Identify which cell holds the provided text, then report its (X, Y) central coordinate. 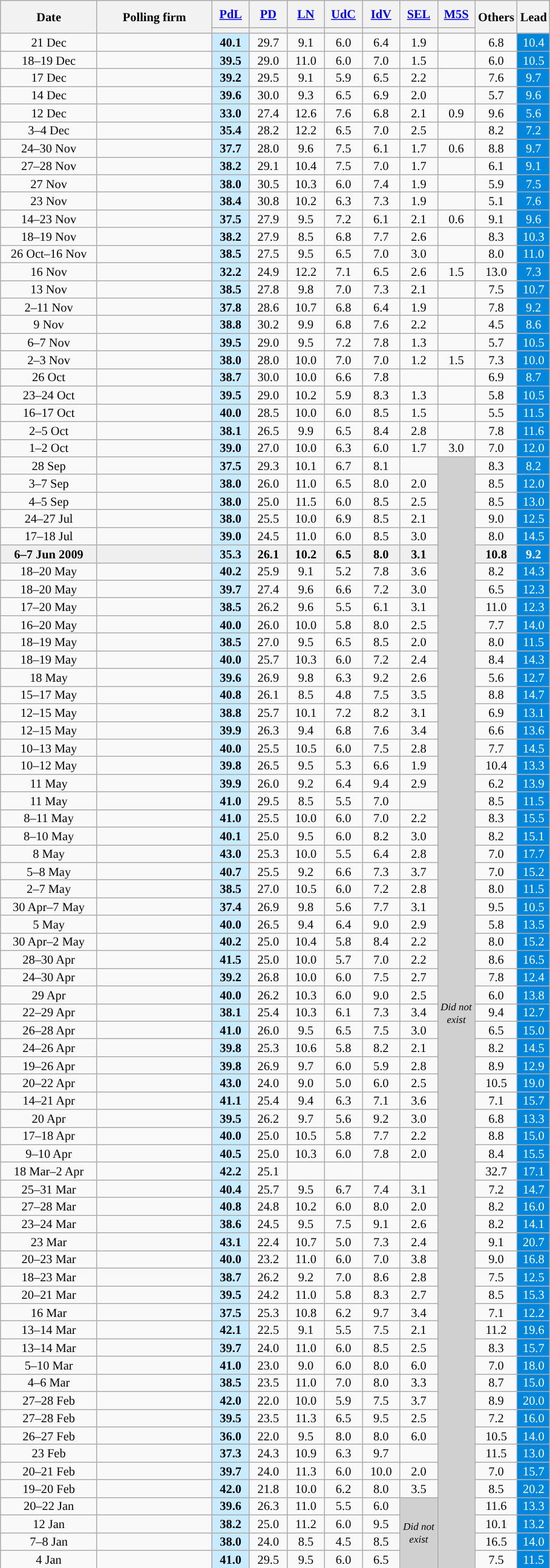
2–11 Nov (49, 306)
18 May (49, 678)
2–7 May (49, 888)
19.0 (534, 1083)
30.8 (268, 201)
37.3 (231, 1453)
26–27 Feb (49, 1435)
8–10 May (49, 836)
13.9 (534, 783)
19–20 Feb (49, 1488)
27.8 (268, 289)
4.8 (344, 694)
24–26 Apr (49, 1048)
10.9 (306, 1453)
26–28 Apr (49, 1030)
37.8 (231, 306)
38.4 (231, 201)
18–19 Dec (49, 59)
24–30 Nov (49, 148)
12 Dec (49, 113)
12 Jan (49, 1523)
22.5 (268, 1330)
17.1 (534, 1171)
14 Dec (49, 94)
20 Apr (49, 1118)
41.5 (231, 959)
20.2 (534, 1488)
43.1 (231, 1241)
30 Apr–7 May (49, 906)
3–4 Dec (49, 131)
36.0 (231, 1435)
24.8 (268, 1206)
10.6 (306, 1048)
27.5 (268, 254)
26 Oct (49, 377)
17 Dec (49, 77)
25.1 (268, 1171)
3.3 (419, 1383)
30.5 (268, 183)
17.7 (534, 853)
15.1 (534, 836)
2–3 Nov (49, 359)
22–29 Apr (49, 1013)
19–26 Apr (49, 1065)
42.1 (231, 1330)
29.7 (268, 42)
Polling firm (154, 17)
1–2 Oct (49, 448)
30 Apr–2 May (49, 941)
37.4 (231, 906)
5 May (49, 924)
16 Mar (49, 1312)
8.1 (381, 466)
14.1 (534, 1223)
13.2 (534, 1523)
10–13 May (49, 748)
23 Feb (49, 1453)
37.7 (231, 148)
23 Nov (49, 201)
16–17 Oct (49, 413)
Others (496, 17)
24.9 (268, 271)
9.3 (306, 94)
41.1 (231, 1100)
13.5 (534, 924)
35.3 (231, 554)
PdL (231, 13)
IdV (381, 13)
22.4 (268, 1241)
0.9 (456, 113)
5.3 (344, 765)
23–24 Oct (49, 394)
14–23 Nov (49, 219)
21 Dec (49, 42)
27 Nov (49, 183)
29 Apr (49, 995)
24.2 (268, 1295)
4–5 Sep (49, 501)
28.6 (268, 306)
28 Sep (49, 466)
5–10 Mar (49, 1365)
PD (268, 13)
20–22 Jan (49, 1506)
21.8 (268, 1488)
18–19 Nov (49, 236)
4 Jan (49, 1558)
28.5 (268, 413)
40.7 (231, 871)
18.0 (534, 1365)
16.8 (534, 1259)
23–24 Mar (49, 1223)
15–17 May (49, 694)
1.2 (419, 359)
3.8 (419, 1259)
24–30 Apr (49, 976)
3–7 Sep (49, 483)
20–22 Apr (49, 1083)
17–18 Apr (49, 1136)
26.8 (268, 976)
10–12 May (49, 765)
25.9 (268, 571)
9 Nov (49, 324)
LN (306, 13)
26 Oct–16 Nov (49, 254)
5–8 May (49, 871)
25–31 Mar (49, 1188)
20.0 (534, 1400)
5.1 (496, 201)
16–20 May (49, 624)
17–18 Jul (49, 536)
M5S (456, 13)
24.3 (268, 1453)
23.2 (268, 1259)
7–8 Jan (49, 1541)
14–21 Apr (49, 1100)
4–6 Mar (49, 1383)
42.2 (231, 1171)
19.6 (534, 1330)
Lead (534, 17)
38.6 (231, 1223)
6–7 Jun 2009 (49, 554)
29.3 (268, 466)
32.2 (231, 271)
12.4 (534, 976)
20.7 (534, 1241)
40.5 (231, 1153)
33.0 (231, 113)
40.4 (231, 1188)
6–7 Nov (49, 342)
12.9 (534, 1065)
32.7 (496, 1171)
5.2 (344, 571)
24–27 Jul (49, 518)
8–11 May (49, 818)
20–21 Feb (49, 1471)
15.3 (534, 1295)
12.6 (306, 113)
8 May (49, 853)
35.4 (231, 131)
13.8 (534, 995)
16 Nov (49, 271)
17–20 May (49, 606)
20–21 Mar (49, 1295)
13.6 (534, 730)
UdC (344, 13)
SEL (419, 13)
18–23 Mar (49, 1276)
13 Nov (49, 289)
18 Mar–2 Apr (49, 1171)
Date (49, 17)
27–28 Mar (49, 1206)
23 Mar (49, 1241)
30.2 (268, 324)
28.2 (268, 131)
2–5 Oct (49, 430)
28–30 Apr (49, 959)
20–23 Mar (49, 1259)
13.1 (534, 713)
9–10 Apr (49, 1153)
27–28 Nov (49, 166)
23.0 (268, 1365)
29.1 (268, 166)
